Output the [X, Y] coordinate of the center of the cell containing the given text.  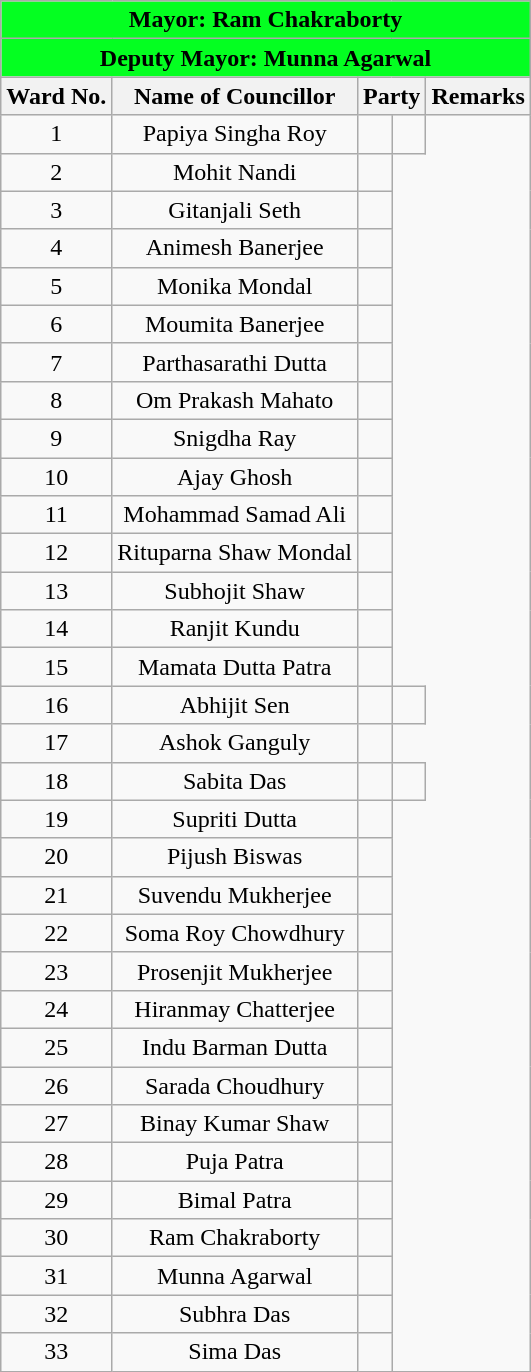
Monika Mondal [235, 286]
Ajay Ghosh [235, 477]
28 [56, 1162]
Mamata Dutta Patra [235, 667]
Rituparna Shaw Mondal [235, 553]
33 [56, 1352]
14 [56, 629]
6 [56, 324]
3 [56, 210]
Mohit Nandi [235, 172]
8 [56, 400]
Sabita Das [235, 781]
9 [56, 438]
Party [392, 96]
Remarks [478, 96]
Subhra Das [235, 1314]
13 [56, 591]
Bimal Patra [235, 1200]
Name of Councillor [235, 96]
Deputy Mayor: Munna Agarwal [266, 58]
17 [56, 743]
Ram Chakraborty [235, 1238]
Abhijit Sen [235, 705]
Gitanjali Seth [235, 210]
4 [56, 248]
7 [56, 362]
Papiya Singha Roy [235, 134]
Om Prakash Mahato [235, 400]
27 [56, 1124]
32 [56, 1314]
29 [56, 1200]
Indu Barman Dutta [235, 1047]
Moumita Banerjee [235, 324]
Pijush Biswas [235, 857]
11 [56, 515]
Subhojit Shaw [235, 591]
31 [56, 1276]
30 [56, 1238]
Ashok Ganguly [235, 743]
12 [56, 553]
Parthasarathi Dutta [235, 362]
26 [56, 1085]
Sima Das [235, 1352]
15 [56, 667]
Ranjit Kundu [235, 629]
Sarada Choudhury [235, 1085]
22 [56, 933]
Munna Agarwal [235, 1276]
Suvendu Mukherjee [235, 895]
Ward No. [56, 96]
Supriti Dutta [235, 819]
18 [56, 781]
25 [56, 1047]
Animesh Banerjee [235, 248]
10 [56, 477]
2 [56, 172]
19 [56, 819]
Mohammad Samad Ali [235, 515]
Snigdha Ray [235, 438]
20 [56, 857]
Hiranmay Chatterjee [235, 1009]
Prosenjit Mukherjee [235, 971]
16 [56, 705]
Soma Roy Chowdhury [235, 933]
Puja Patra [235, 1162]
21 [56, 895]
5 [56, 286]
24 [56, 1009]
Binay Kumar Shaw [235, 1124]
Mayor: Ram Chakraborty [266, 20]
23 [56, 971]
1 [56, 134]
